Capture the cell that displays the provided text and extract its (x, y) central coordinate. 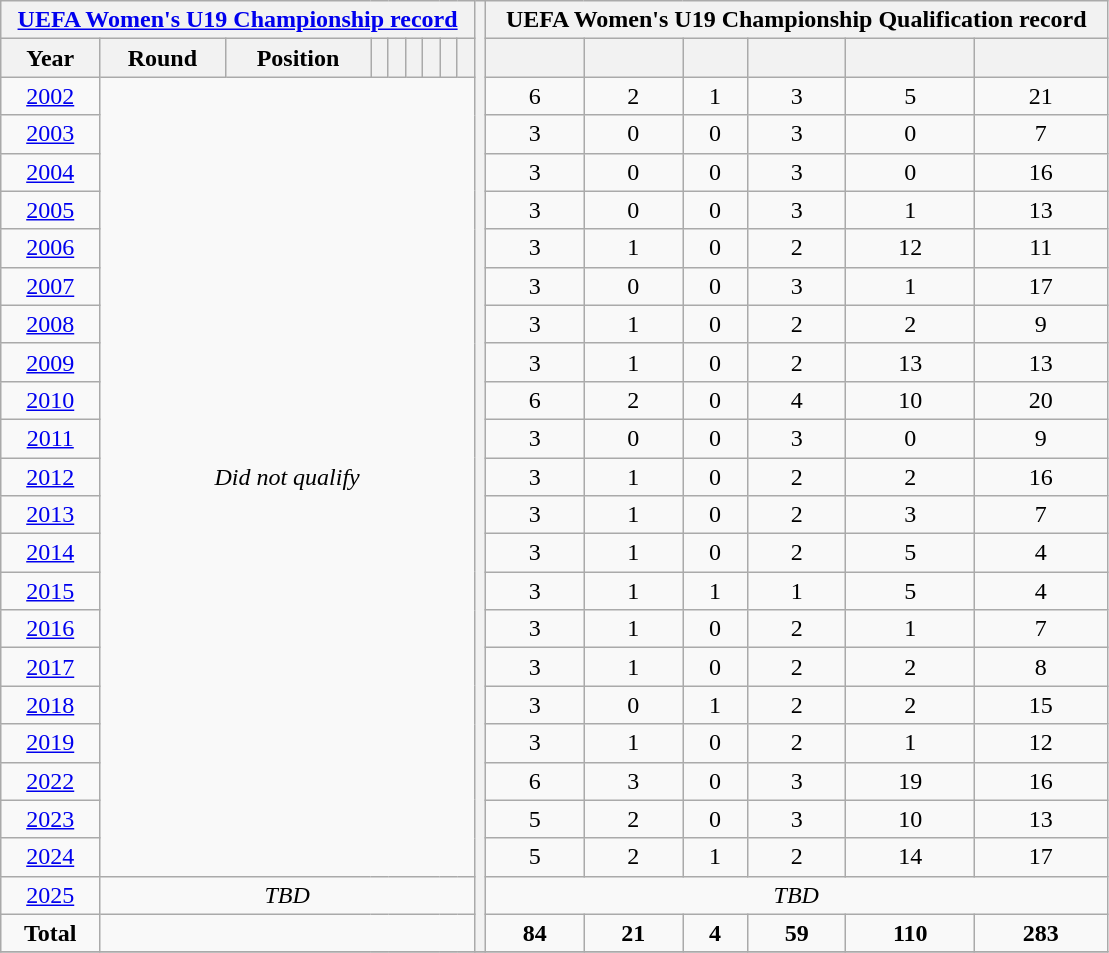
283 (1041, 933)
15 (1041, 705)
2016 (50, 629)
2003 (50, 134)
2019 (50, 743)
2002 (50, 96)
Did not qualify (288, 476)
2010 (50, 400)
2007 (50, 286)
19 (910, 781)
84 (536, 933)
59 (796, 933)
2011 (50, 438)
2015 (50, 591)
Position (298, 58)
Year (50, 58)
2014 (50, 553)
2023 (50, 819)
2024 (50, 857)
8 (1041, 667)
14 (910, 857)
2022 (50, 781)
Total (50, 933)
2005 (50, 210)
11 (1041, 248)
2004 (50, 172)
2018 (50, 705)
Round (162, 58)
20 (1041, 400)
110 (910, 933)
2025 (50, 895)
2013 (50, 515)
2017 (50, 667)
2009 (50, 362)
2008 (50, 324)
2006 (50, 248)
UEFA Women's U19 Championship record (238, 20)
UEFA Women's U19 Championship Qualification record (796, 20)
2012 (50, 477)
